Identify which cell holds the provided text, then report its (x, y) central coordinate. 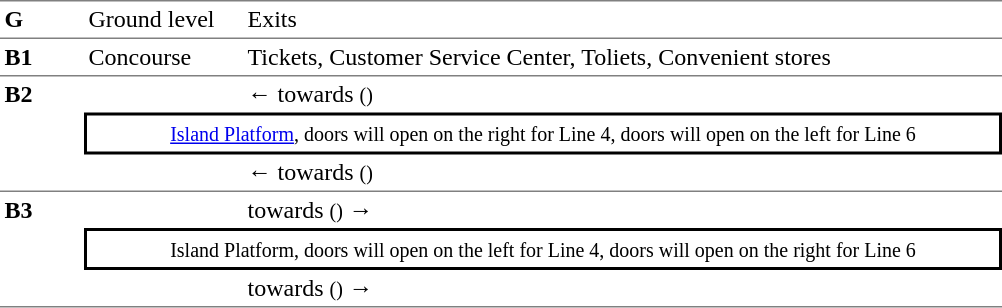
Concourse (164, 58)
Tickets, Customer Service Center, Toliets, Convenient stores (622, 58)
Island Platform, doors will open on the left for Line 4, doors will open on the right for Line 6 (543, 249)
B1 (42, 58)
B3 (42, 250)
G (42, 20)
Island Platform, doors will open on the right for Line 4, doors will open on the left for Line 6 (543, 133)
B2 (42, 134)
Exits (622, 20)
Ground level (164, 20)
